For the text-containing cell, return its midpoint in [x, y] coordinate format. 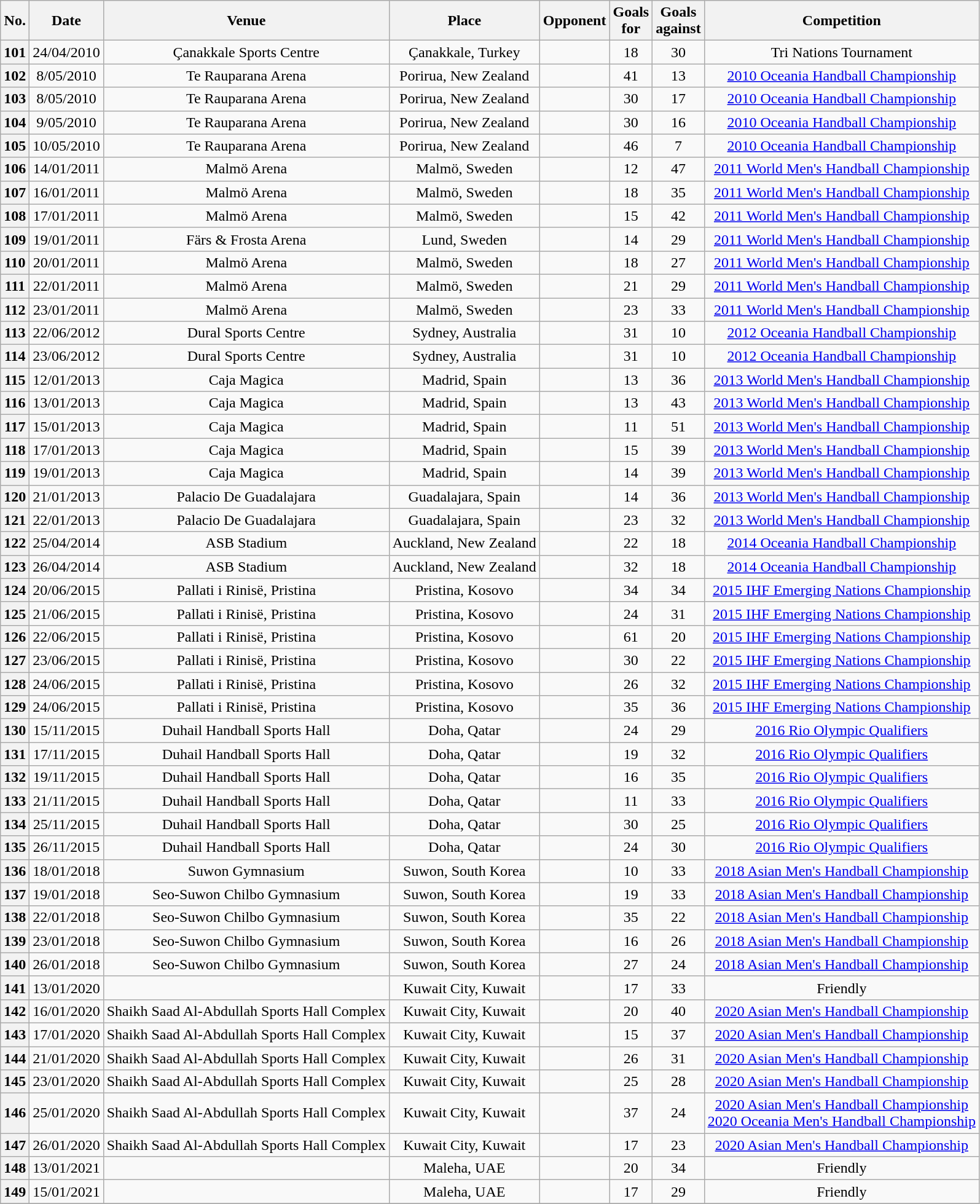
23/06/2015 [66, 660]
144 [15, 1058]
141 [15, 988]
23/01/2020 [66, 1082]
42 [678, 216]
131 [15, 754]
19/11/2015 [66, 777]
43 [678, 403]
132 [15, 777]
2020 Asian Men's Handball Championship2020 Oceania Men's Handball Championship [842, 1114]
Suwon Gymnasium [246, 871]
17/01/2013 [66, 450]
22/06/2015 [66, 637]
17/01/2020 [66, 1034]
138 [15, 918]
20/06/2015 [66, 590]
19/01/2013 [66, 473]
102 [15, 76]
28 [678, 1082]
23/01/2011 [66, 309]
Venue [246, 21]
136 [15, 871]
22/01/2011 [66, 286]
17/01/2011 [66, 216]
17/11/2015 [66, 754]
15/01/2013 [66, 427]
7 [678, 146]
15/11/2015 [66, 731]
118 [15, 450]
104 [15, 122]
137 [15, 894]
135 [15, 848]
139 [15, 941]
13/01/2020 [66, 988]
120 [15, 497]
Çanakkale Sports Centre [246, 52]
25/04/2014 [66, 543]
Competition [842, 21]
24/04/2010 [66, 52]
114 [15, 356]
22/06/2012 [66, 333]
Lund, Sweden [465, 239]
109 [15, 239]
21/01/2020 [66, 1058]
101 [15, 52]
21/11/2015 [66, 801]
22/01/2013 [66, 520]
Opponent [574, 21]
46 [631, 146]
16/01/2011 [66, 192]
41 [631, 76]
Çanakkale, Turkey [465, 52]
12 [631, 169]
105 [15, 146]
133 [15, 801]
108 [15, 216]
145 [15, 1082]
112 [15, 309]
14/01/2011 [66, 169]
127 [15, 660]
140 [15, 964]
21/01/2013 [66, 497]
126 [15, 637]
21/06/2015 [66, 613]
25/01/2020 [66, 1114]
26/04/2014 [66, 567]
12/01/2013 [66, 380]
111 [15, 286]
47 [678, 169]
23/01/2018 [66, 941]
128 [15, 684]
19/01/2011 [66, 239]
10/05/2010 [66, 146]
15/01/2021 [66, 1192]
149 [15, 1192]
51 [678, 427]
22/01/2018 [66, 918]
122 [15, 543]
129 [15, 707]
125 [15, 613]
147 [15, 1145]
Goals against [678, 21]
9/05/2010 [66, 122]
61 [631, 637]
23/06/2012 [66, 356]
113 [15, 333]
No. [15, 21]
146 [15, 1114]
121 [15, 520]
142 [15, 1011]
16/01/2020 [66, 1011]
123 [15, 567]
13/01/2013 [66, 403]
19/01/2018 [66, 894]
13/01/2021 [66, 1168]
Färs & Frosta Arena [246, 239]
110 [15, 262]
106 [15, 169]
Tri Nations Tournament [842, 52]
26/11/2015 [66, 848]
40 [678, 1011]
116 [15, 403]
26/01/2018 [66, 964]
148 [15, 1168]
25/11/2015 [66, 824]
18/01/2018 [66, 871]
130 [15, 731]
117 [15, 427]
143 [15, 1034]
Place [465, 21]
115 [15, 380]
124 [15, 590]
Goals for [631, 21]
103 [15, 99]
21 [631, 286]
119 [15, 473]
26/01/2020 [66, 1145]
20/01/2011 [66, 262]
107 [15, 192]
Date [66, 21]
134 [15, 824]
